Detect which cell encompasses the target text, then output its [x, y] center coordinate. 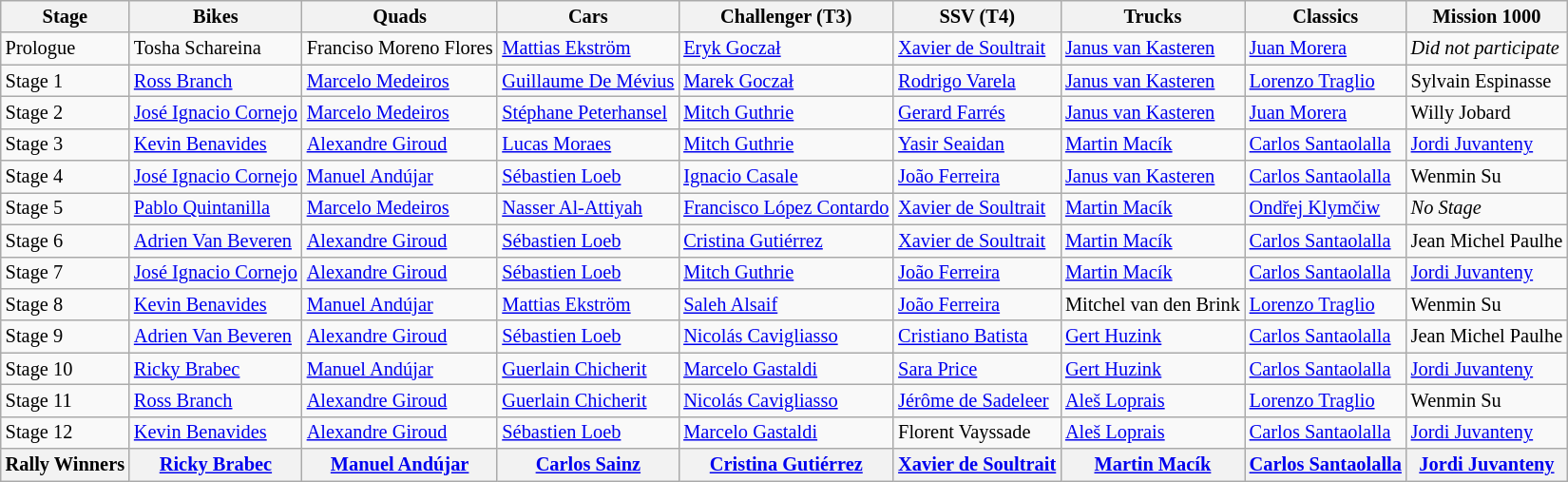
Carlos Sainz [587, 465]
Did not participate [1486, 48]
Jérôme de Sadeleer [977, 400]
Classics [1326, 16]
Gerard Farrés [977, 112]
Stage 8 [65, 304]
Rally Winners [65, 465]
Yasir Seaidan [977, 145]
Stage 2 [65, 112]
Stage [65, 16]
Stage 3 [65, 145]
Eryk Goczał [786, 48]
Nasser Al-Attiyah [587, 208]
Lucas Moraes [587, 145]
Mission 1000 [1486, 16]
Mitchel van den Brink [1153, 304]
Cars [587, 16]
Marek Goczał [786, 81]
Challenger (T3) [786, 16]
Willy Jobard [1486, 112]
Pablo Quintanilla [216, 208]
Guillaume De Mévius [587, 81]
Stage 6 [65, 241]
Bikes [216, 16]
Tosha Schareina [216, 48]
Prologue [65, 48]
Stéphane Peterhansel [587, 112]
Rodrigo Varela [977, 81]
Stage 4 [65, 177]
Stage 11 [65, 400]
Cristiano Batista [977, 337]
Stage 12 [65, 433]
Ondřej Klymčiw [1326, 208]
Sara Price [977, 369]
Stage 1 [65, 81]
Florent Vayssade [977, 433]
Stage 9 [65, 337]
Sylvain Espinasse [1486, 81]
Ignacio Casale [786, 177]
Trucks [1153, 16]
SSV (T4) [977, 16]
No Stage [1486, 208]
Stage 7 [65, 273]
Franciso Moreno Flores [400, 48]
Francisco López Contardo [786, 208]
Saleh Alsaif [786, 304]
Stage 5 [65, 208]
Stage 10 [65, 369]
Quads [400, 16]
